Detect which cell encompasses the target text, then output its [x, y] center coordinate. 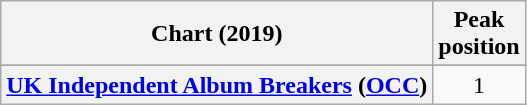
1 [479, 85]
Chart (2019) [217, 34]
UK Independent Album Breakers (OCC) [217, 85]
Peakposition [479, 34]
